Return the [x, y] coordinate for the center point of the cell that contains the specified text.  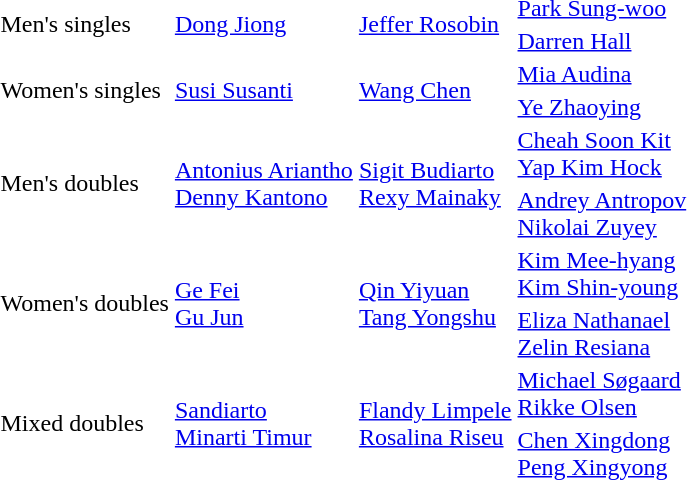
Wang Chen [435, 90]
Susi Susanti [264, 90]
Qin Yiyuan Tang Yongshu [435, 304]
Ge Fei Gu Jun [264, 304]
Antonius Ariantho Denny Kantono [264, 184]
Sigit Budiarto Rexy Mainaky [435, 184]
